Locate the cell with the specified text and output its (X, Y) center coordinate. 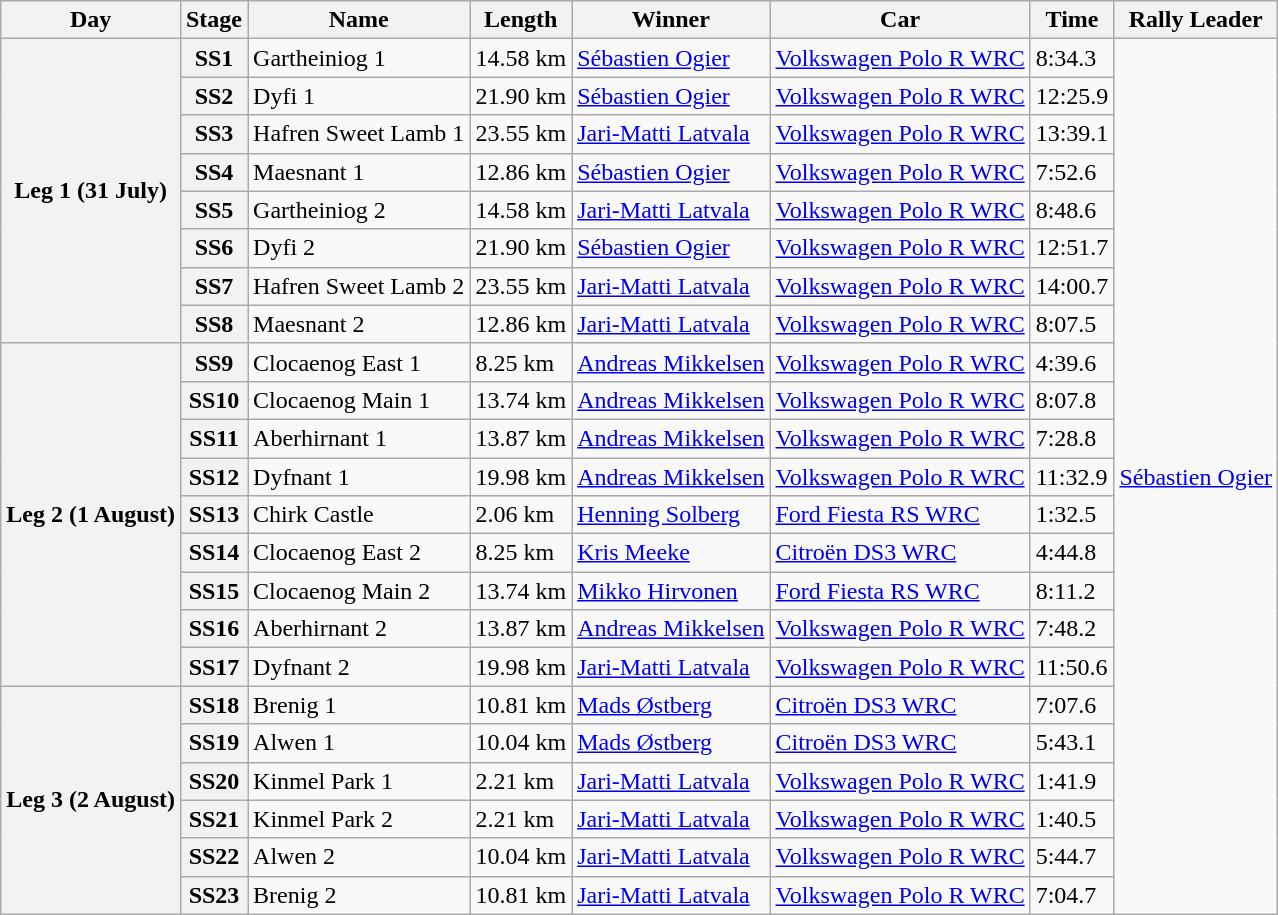
Mikko Hirvonen (671, 591)
SS5 (214, 210)
SS23 (214, 895)
11:50.6 (1072, 667)
Time (1072, 20)
Clocaenog Main 1 (359, 400)
Aberhirnant 1 (359, 438)
7:04.7 (1072, 895)
SS13 (214, 515)
1:41.9 (1072, 781)
Kris Meeke (671, 553)
Gartheiniog 1 (359, 58)
Clocaenog East 1 (359, 362)
Leg 1 (31 July) (91, 191)
Gartheiniog 2 (359, 210)
Dyfnant 2 (359, 667)
SS21 (214, 819)
SS6 (214, 248)
Name (359, 20)
Length (521, 20)
Clocaenog East 2 (359, 553)
Maesnant 2 (359, 324)
SS17 (214, 667)
SS19 (214, 743)
Dyfi 2 (359, 248)
Car (900, 20)
SS1 (214, 58)
Brenig 1 (359, 705)
SS9 (214, 362)
8:11.2 (1072, 591)
Maesnant 1 (359, 172)
4:39.6 (1072, 362)
Chirk Castle (359, 515)
4:44.8 (1072, 553)
SS12 (214, 477)
11:32.9 (1072, 477)
7:28.8 (1072, 438)
2.06 km (521, 515)
Dyfi 1 (359, 96)
7:07.6 (1072, 705)
SS18 (214, 705)
13:39.1 (1072, 134)
7:52.6 (1072, 172)
7:48.2 (1072, 629)
5:43.1 (1072, 743)
12:25.9 (1072, 96)
SS14 (214, 553)
14:00.7 (1072, 286)
Clocaenog Main 2 (359, 591)
Hafren Sweet Lamb 1 (359, 134)
SS8 (214, 324)
SS3 (214, 134)
1:40.5 (1072, 819)
Alwen 1 (359, 743)
Kinmel Park 2 (359, 819)
Winner (671, 20)
Alwen 2 (359, 857)
Hafren Sweet Lamb 2 (359, 286)
Henning Solberg (671, 515)
Aberhirnant 2 (359, 629)
SS11 (214, 438)
8:07.8 (1072, 400)
SS15 (214, 591)
Rally Leader (1196, 20)
Dyfnant 1 (359, 477)
SS10 (214, 400)
SS2 (214, 96)
SS7 (214, 286)
Brenig 2 (359, 895)
SS22 (214, 857)
12:51.7 (1072, 248)
SS20 (214, 781)
SS4 (214, 172)
8:48.6 (1072, 210)
Leg 2 (1 August) (91, 514)
5:44.7 (1072, 857)
SS16 (214, 629)
8:07.5 (1072, 324)
Kinmel Park 1 (359, 781)
Leg 3 (2 August) (91, 800)
1:32.5 (1072, 515)
8:34.3 (1072, 58)
Day (91, 20)
Stage (214, 20)
